Extract the [X, Y] coordinate from the center of the cell holding the provided text.  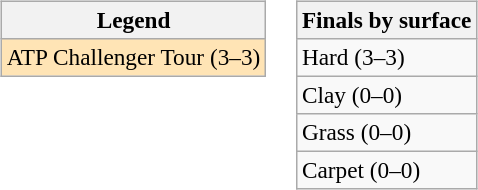
Hard (3–3) [387, 57]
Finals by surface [387, 20]
Legend [133, 20]
Grass (0–0) [387, 133]
Carpet (0–0) [387, 171]
Clay (0–0) [387, 95]
ATP Challenger Tour (3–3) [133, 57]
